Determine the [X, Y] coordinate at the center of the cell enclosing the given text.  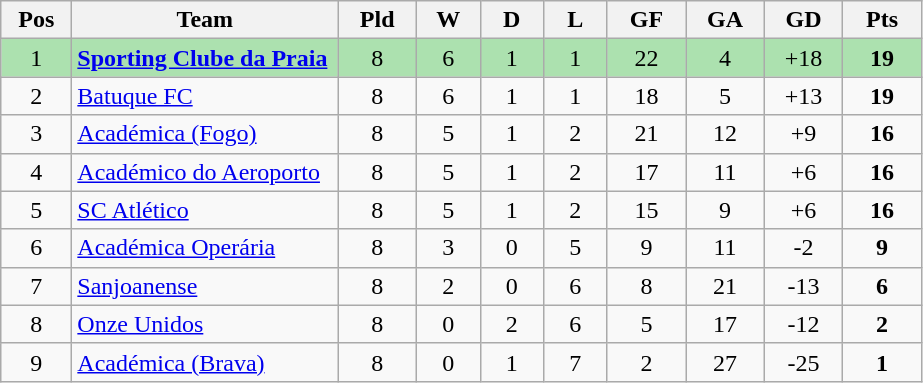
15 [646, 210]
L [576, 20]
Pld [378, 20]
Académico do Aeroporto [205, 172]
+18 [804, 58]
18 [646, 96]
Académica (Brava) [205, 362]
12 [726, 134]
27 [726, 362]
Team [205, 20]
-2 [804, 248]
-13 [804, 286]
GF [646, 20]
-25 [804, 362]
-12 [804, 324]
+9 [804, 134]
SC Atlético [205, 210]
GA [726, 20]
D [512, 20]
Batuque FC [205, 96]
+13 [804, 96]
Pos [36, 20]
Sanjoanense [205, 286]
Académica Operária [205, 248]
Sporting Clube da Praia [205, 58]
GD [804, 20]
22 [646, 58]
W [448, 20]
Pts [882, 20]
Onze Unidos [205, 324]
Académica (Fogo) [205, 134]
